Scan for the cell matching the given text and deliver its (x, y) coordinate at center. 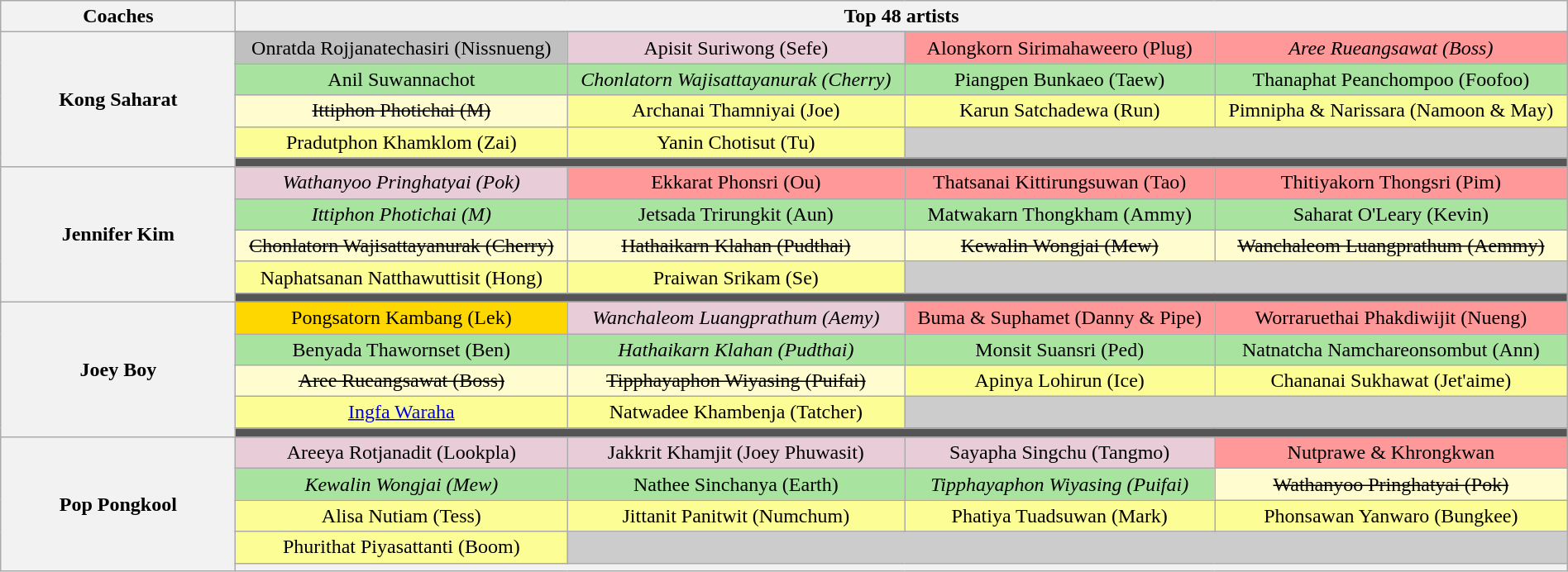
Natwadee Khambenja (Tatcher) (736, 412)
Thitiyakorn Thongsri (Pim) (1391, 183)
Natnatcha Namchareonsombut (Ann) (1391, 350)
Pongsatorn Kambang (Lek) (402, 317)
Wanchaleom Luangprathum (Aemmy) (1391, 245)
Ingfa Waraha (402, 412)
Jetsada Trirungkit (Aun) (736, 214)
Alisa Nutiam (Tess) (402, 516)
Monsit Suansri (Ped) (1060, 350)
Alongkorn Sirimahaweero (Plug) (1060, 48)
Pop Pongkool (118, 504)
Jennifer Kim (118, 235)
Karun Satchadewa (Run) (1060, 111)
Top 48 artists (901, 17)
Worraruethai Phakdiwijit (Nueng) (1391, 317)
Matwakarn Thongkham (Ammy) (1060, 214)
Joey Boy (118, 369)
Onratda Rojjanatechasiri (Nissnueng) (402, 48)
Benyada Thawornset (Ben) (402, 350)
Piangpen Bunkaeo (Taew) (1060, 79)
Jakkrit Khamjit (Joey Phuwasit) (736, 453)
Nathee Sinchanya (Earth) (736, 484)
Coaches (118, 17)
Apinya Lohirun (Ice) (1060, 381)
Thatsanai Kittirungsuwan (Tao) (1060, 183)
Kong Saharat (118, 99)
Phonsawan Yanwaro (Bungkee) (1391, 516)
Apisit Suriwong (Sefe) (736, 48)
Buma & Suphamet (Danny & Pipe) (1060, 317)
Archanai Thamniyai (Joe) (736, 111)
Areeya Rotjanadit (Lookpla) (402, 453)
Anil Suwannachot (402, 79)
Praiwan Srikam (Se) (736, 277)
Ekkarat Phonsri (Ou) (736, 183)
Pimnipha & Narissara (Namoon & May) (1391, 111)
Phurithat Piyasattanti (Boom) (402, 547)
Sayapha Singchu (Tangmo) (1060, 453)
Chananai Sukhawat (Jet'aime) (1391, 381)
Wanchaleom Luangprathum (Aemy) (736, 317)
Naphatsanan Natthawuttisit (Hong) (402, 277)
Pradutphon Khamklom (Zai) (402, 142)
Jittanit Panitwit (Numchum) (736, 516)
Thanaphat Peanchompoo (Foofoo) (1391, 79)
Phatiya Tuadsuwan (Mark) (1060, 516)
Yanin Chotisut (Tu) (736, 142)
Nutprawe & Khrongkwan (1391, 453)
Saharat O'Leary (Kevin) (1391, 214)
